Capture the cell that displays the provided text and extract its [x, y] central coordinate. 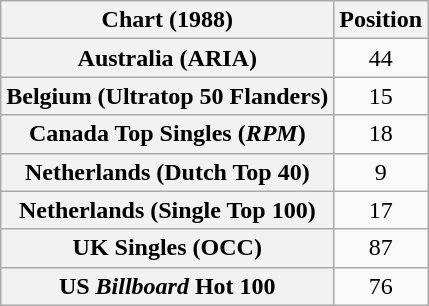
Belgium (Ultratop 50 Flanders) [168, 96]
44 [381, 58]
Chart (1988) [168, 20]
9 [381, 172]
15 [381, 96]
US Billboard Hot 100 [168, 286]
87 [381, 248]
UK Singles (OCC) [168, 248]
Australia (ARIA) [168, 58]
18 [381, 134]
76 [381, 286]
Canada Top Singles (RPM) [168, 134]
Netherlands (Dutch Top 40) [168, 172]
17 [381, 210]
Netherlands (Single Top 100) [168, 210]
Position [381, 20]
